Pinpoint the cell where the given text exists, returning its [x, y] midpoint coordinate. 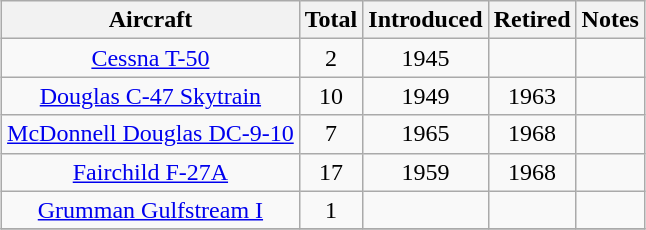
1963 [532, 96]
1945 [426, 58]
2 [331, 58]
Douglas C-47 Skytrain [151, 96]
Notes [610, 20]
17 [331, 172]
Introduced [426, 20]
7 [331, 134]
Cessna T-50 [151, 58]
1 [331, 210]
1949 [426, 96]
Total [331, 20]
Grumman Gulfstream I [151, 210]
1959 [426, 172]
Aircraft [151, 20]
10 [331, 96]
McDonnell Douglas DC-9-10 [151, 134]
1965 [426, 134]
Fairchild F-27A [151, 172]
Retired [532, 20]
